Output the [X, Y] coordinate of the center of the cell containing the given text.  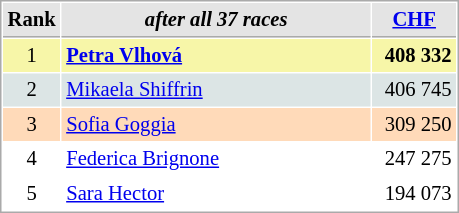
CHF [414, 20]
Sara Hector [216, 194]
5 [32, 194]
Mikaela Shiffrin [216, 90]
408 332 [414, 56]
Petra Vlhová [216, 56]
4 [32, 158]
406 745 [414, 90]
247 275 [414, 158]
194 073 [414, 194]
3 [32, 124]
Federica Brignone [216, 158]
Rank [32, 20]
1 [32, 56]
2 [32, 90]
Sofia Goggia [216, 124]
after all 37 races [216, 20]
309 250 [414, 124]
